Detect which cell encompasses the target text, then output its [x, y] center coordinate. 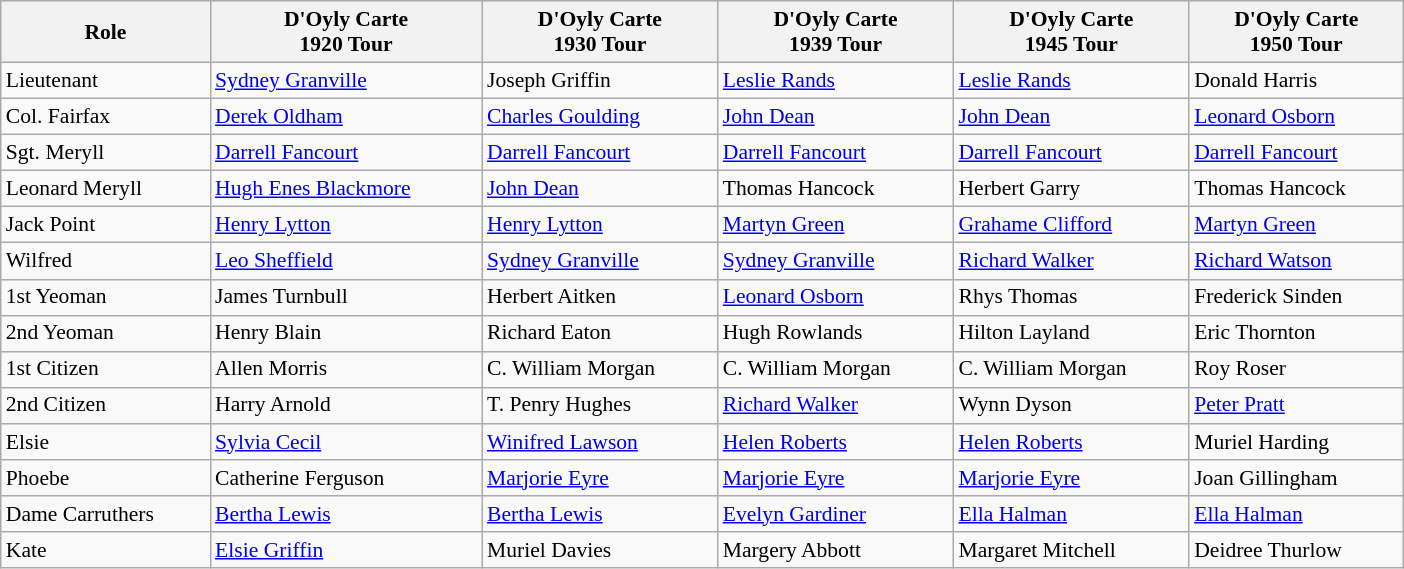
James Turnbull [346, 297]
D'Oyly Carte1920 Tour [346, 32]
Col. Fairfax [106, 117]
Hugh Rowlands [836, 333]
Wynn Dyson [1071, 406]
Jack Point [106, 225]
Richard Watson [1296, 261]
Elsie [106, 442]
D'Oyly Carte1930 Tour [600, 32]
Hilton Layland [1071, 333]
Sgt. Meryll [106, 153]
Derek Oldham [346, 117]
Margaret Mitchell [1071, 550]
Leo Sheffield [346, 261]
Phoebe [106, 478]
Grahame Clifford [1071, 225]
Rhys Thomas [1071, 297]
Lieutenant [106, 81]
Hugh Enes Blackmore [346, 189]
Richard Eaton [600, 333]
Roy Roser [1296, 369]
Allen Morris [346, 369]
2nd Yeoman [106, 333]
Winifred Lawson [600, 442]
Deidree Thurlow [1296, 550]
Charles Goulding [600, 117]
1st Yeoman [106, 297]
Leonard Meryll [106, 189]
Role [106, 32]
Catherine Ferguson [346, 478]
Henry Blain [346, 333]
D'Oyly Carte1950 Tour [1296, 32]
T. Penry Hughes [600, 406]
Wilfred [106, 261]
Peter Pratt [1296, 406]
Evelyn Gardiner [836, 514]
D'Oyly Carte1939 Tour [836, 32]
Dame Carruthers [106, 514]
Harry Arnold [346, 406]
Herbert Aitken [600, 297]
Muriel Davies [600, 550]
Muriel Harding [1296, 442]
1st Citizen [106, 369]
Herbert Garry [1071, 189]
Kate [106, 550]
D'Oyly Carte1945 Tour [1071, 32]
Margery Abbott [836, 550]
Donald Harris [1296, 81]
Eric Thornton [1296, 333]
Frederick Sinden [1296, 297]
Elsie Griffin [346, 550]
Sylvia Cecil [346, 442]
2nd Citizen [106, 406]
Joan Gillingham [1296, 478]
Joseph Griffin [600, 81]
